Return the [X, Y] coordinate for the center point of the cell that contains the specified text.  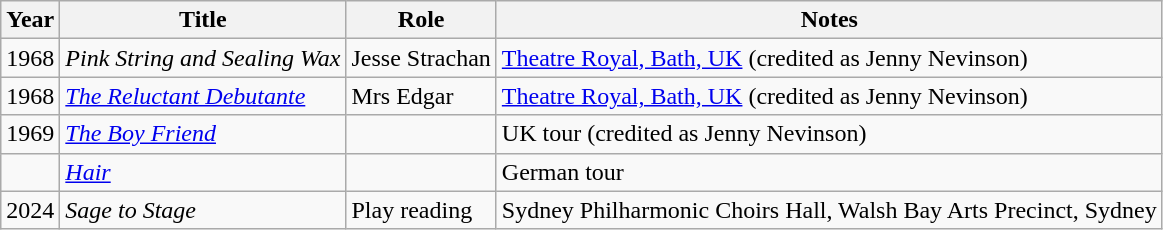
Play reading [421, 210]
1969 [30, 134]
2024 [30, 210]
German tour [829, 172]
Notes [829, 20]
Sage to Stage [203, 210]
Year [30, 20]
Hair [203, 172]
Title [203, 20]
Pink String and Sealing Wax [203, 58]
UK tour (credited as Jenny Nevinson) [829, 134]
Jesse Strachan [421, 58]
Mrs Edgar [421, 96]
Role [421, 20]
Sydney Philharmonic Choirs Hall, Walsh Bay Arts Precinct, Sydney [829, 210]
The Boy Friend [203, 134]
The Reluctant Debutante [203, 96]
